From the cell containing the given text, extract its center point as (x, y) coordinate. 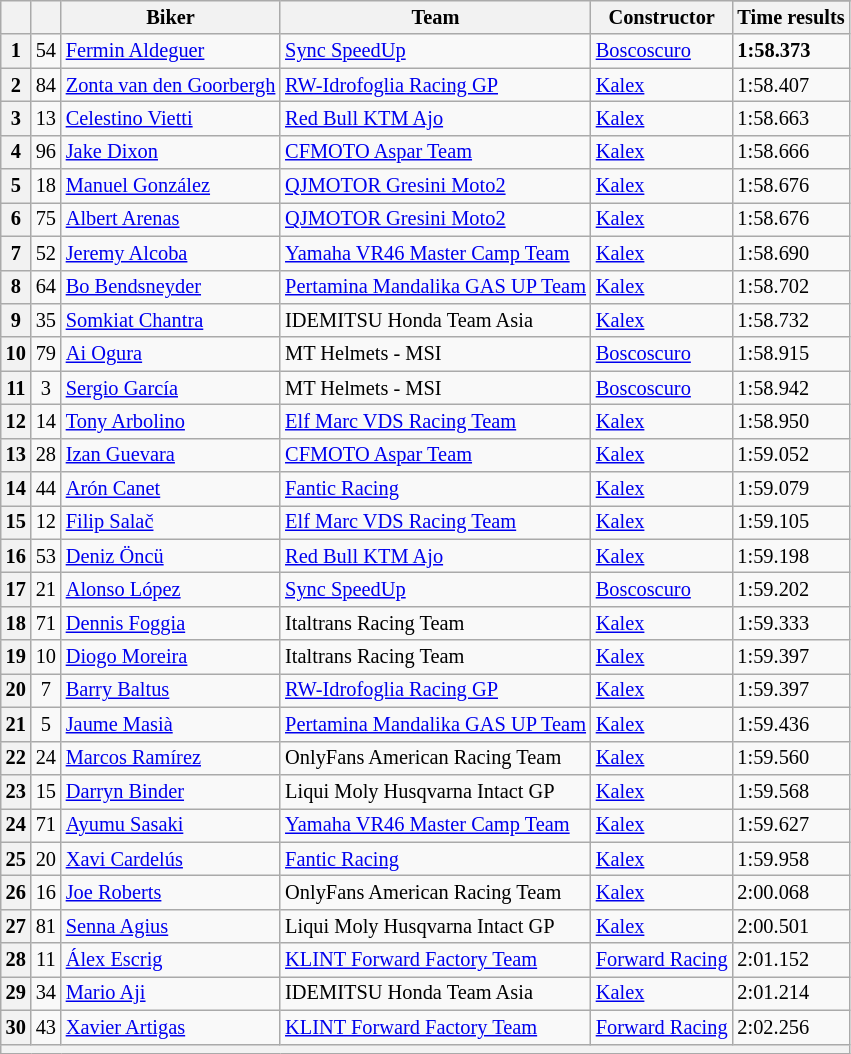
30 (16, 1027)
Mario Aji (170, 993)
Marcos Ramírez (170, 758)
1:58.663 (790, 118)
1 (16, 51)
Joe Roberts (170, 892)
4 (16, 152)
1:59.079 (790, 489)
23 (16, 791)
Darryn Binder (170, 791)
Ai Ogura (170, 354)
1:58.942 (790, 388)
Albert Arenas (170, 219)
Filip Salač (170, 522)
Zonta van den Goorbergh (170, 85)
1:59.198 (790, 556)
8 (16, 287)
1:58.702 (790, 287)
1:58.915 (790, 354)
29 (16, 993)
1:59.202 (790, 589)
19 (16, 657)
1:58.373 (790, 51)
1:59.052 (790, 455)
2:01.152 (790, 960)
1:58.732 (790, 320)
Jeremy Alcoba (170, 253)
1:59.436 (790, 724)
2 (16, 85)
Barry Baltus (170, 690)
1:59.560 (790, 758)
Dennis Foggia (170, 623)
1:58.666 (790, 152)
96 (46, 152)
44 (46, 489)
Biker (170, 17)
26 (16, 892)
27 (16, 926)
Xavier Artigas (170, 1027)
Celestino Vietti (170, 118)
Senna Agius (170, 926)
79 (46, 354)
Izan Guevara (170, 455)
Fermin Aldeguer (170, 51)
Sergio García (170, 388)
53 (46, 556)
1:59.568 (790, 791)
25 (16, 859)
81 (46, 926)
Manuel González (170, 186)
22 (16, 758)
Deniz Öncü (170, 556)
Tony Arbolino (170, 421)
Jake Dixon (170, 152)
Somkiat Chantra (170, 320)
Álex Escrig (170, 960)
9 (16, 320)
54 (46, 51)
34 (46, 993)
Bo Bendsneyder (170, 287)
Constructor (662, 17)
1:58.407 (790, 85)
6 (16, 219)
75 (46, 219)
35 (46, 320)
1:58.950 (790, 421)
Team (436, 17)
2:00.501 (790, 926)
Alonso López (170, 589)
1:59.627 (790, 825)
2:02.256 (790, 1027)
Time results (790, 17)
1:59.333 (790, 623)
1:58.690 (790, 253)
Arón Canet (170, 489)
43 (46, 1027)
Jaume Masià (170, 724)
17 (16, 589)
64 (46, 287)
2:01.214 (790, 993)
1:59.105 (790, 522)
1:59.958 (790, 859)
Ayumu Sasaki (170, 825)
52 (46, 253)
Xavi Cardelús (170, 859)
2:00.068 (790, 892)
84 (46, 85)
Diogo Moreira (170, 657)
